Find where the given text appears and provide that cell's center as [X, Y] coordinate. 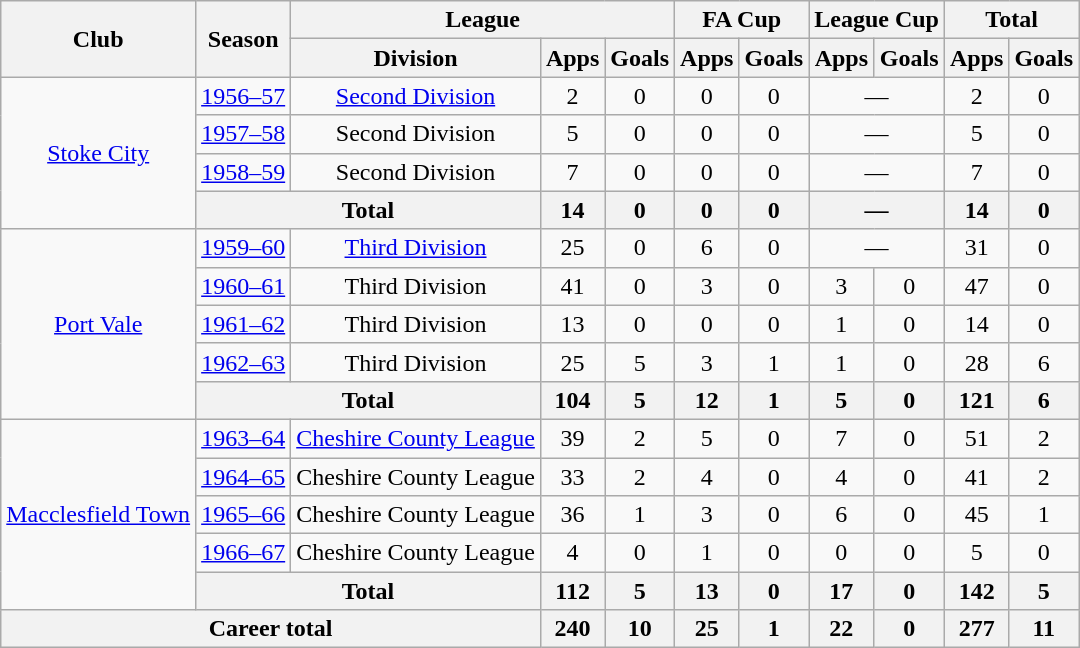
47 [976, 286]
142 [976, 591]
1961–62 [244, 324]
1966–67 [244, 553]
1962–63 [244, 362]
112 [572, 591]
45 [976, 515]
Macclesfield Town [98, 514]
Season [244, 39]
22 [842, 629]
277 [976, 629]
League [483, 20]
1965–66 [244, 515]
104 [572, 400]
FA Cup [742, 20]
17 [842, 591]
121 [976, 400]
1960–61 [244, 286]
1959–60 [244, 248]
1957–58 [244, 134]
12 [707, 400]
39 [572, 438]
240 [572, 629]
51 [976, 438]
1964–65 [244, 477]
Stoke City [98, 153]
Division [416, 58]
League Cup [877, 20]
11 [1044, 629]
1958–59 [244, 172]
Club [98, 39]
Career total [271, 629]
1956–57 [244, 96]
28 [976, 362]
36 [572, 515]
1963–64 [244, 438]
31 [976, 248]
Port Vale [98, 324]
33 [572, 477]
10 [640, 629]
